Return the [x, y] coordinate for the center point of the cell that contains the specified text.  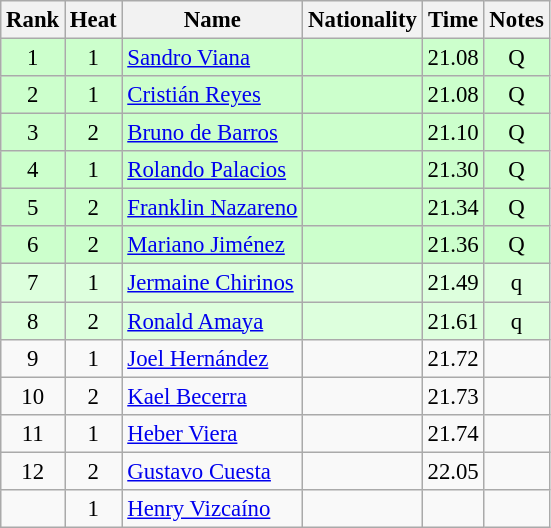
10 [33, 396]
Gustavo Cuesta [212, 471]
Jermaine Chirinos [212, 283]
21.49 [453, 283]
21.34 [453, 208]
Kael Becerra [212, 396]
21.72 [453, 358]
21.74 [453, 433]
21.30 [453, 170]
Franklin Nazareno [212, 208]
6 [33, 245]
21.36 [453, 245]
Name [212, 20]
Henry Vizcaíno [212, 509]
Joel Hernández [212, 358]
22.05 [453, 471]
4 [33, 170]
Rank [33, 20]
7 [33, 283]
5 [33, 208]
Sandro Viana [212, 58]
3 [33, 133]
Rolando Palacios [212, 170]
Time [453, 20]
Ronald Amaya [212, 321]
11 [33, 433]
Bruno de Barros [212, 133]
Mariano Jiménez [212, 245]
Notes [516, 20]
Cristián Reyes [212, 95]
Heat [94, 20]
Heber Viera [212, 433]
9 [33, 358]
21.61 [453, 321]
8 [33, 321]
Nationality [362, 20]
21.73 [453, 396]
21.10 [453, 133]
12 [33, 471]
